Determine the [X, Y] coordinate at the center of the cell enclosing the given text.  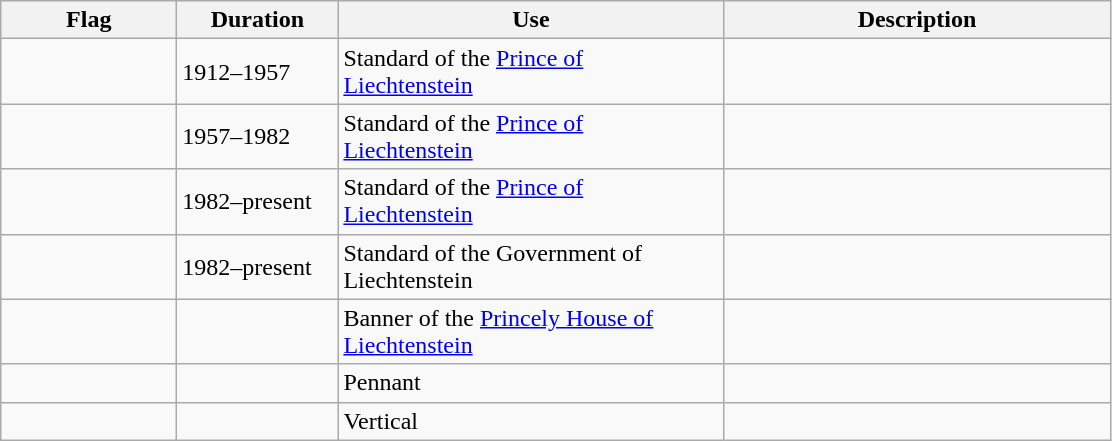
Vertical [531, 421]
Description [917, 20]
1912–1957 [258, 72]
Duration [258, 20]
1957–1982 [258, 136]
Flag [89, 20]
Pennant [531, 383]
Standard of the Government of Liechtenstein [531, 266]
Use [531, 20]
Banner of the Princely House of Liechtenstein [531, 332]
